Output the [x, y] coordinate of the center of the cell containing the given text.  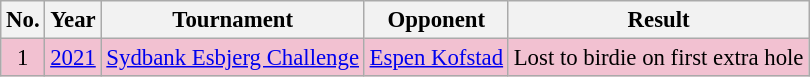
Year [73, 20]
No. [23, 20]
Result [658, 20]
Tournament [232, 20]
Sydbank Esbjerg Challenge [232, 58]
Opponent [436, 20]
Lost to birdie on first extra hole [658, 58]
2021 [73, 58]
Espen Kofstad [436, 58]
1 [23, 58]
